Output the (X, Y) coordinate of the center of the cell containing the given text.  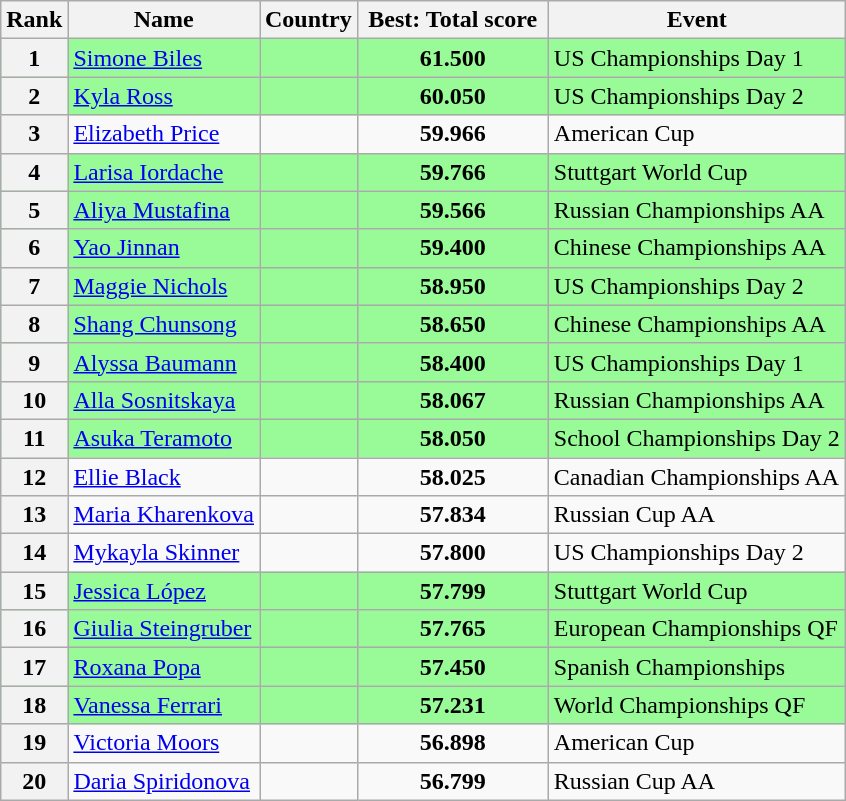
57.765 (452, 629)
59.966 (452, 134)
Simone Biles (164, 58)
School Championships Day 2 (696, 438)
Event (696, 20)
15 (34, 591)
57.231 (452, 705)
56.898 (452, 743)
Daria Spiridonova (164, 781)
Canadian Championships AA (696, 477)
9 (34, 362)
11 (34, 438)
60.050 (452, 96)
5 (34, 210)
Ellie Black (164, 477)
8 (34, 324)
Spanish Championships (696, 667)
56.799 (452, 781)
Larisa Iordache (164, 172)
World Championships QF (696, 705)
3 (34, 134)
16 (34, 629)
European Championships QF (696, 629)
Roxana Popa (164, 667)
Vanessa Ferrari (164, 705)
Jessica López (164, 591)
57.799 (452, 591)
6 (34, 248)
Country (309, 20)
Maria Kharenkova (164, 515)
Alyssa Baumann (164, 362)
12 (34, 477)
Best: Total score (452, 20)
Aliya Mustafina (164, 210)
59.400 (452, 248)
13 (34, 515)
58.025 (452, 477)
4 (34, 172)
57.834 (452, 515)
20 (34, 781)
59.566 (452, 210)
Maggie Nichols (164, 286)
58.050 (452, 438)
Elizabeth Price (164, 134)
57.800 (452, 553)
Rank (34, 20)
18 (34, 705)
1 (34, 58)
Kyla Ross (164, 96)
Giulia Steingruber (164, 629)
2 (34, 96)
Asuka Teramoto (164, 438)
14 (34, 553)
58.950 (452, 286)
Name (164, 20)
58.650 (452, 324)
Victoria Moors (164, 743)
7 (34, 286)
19 (34, 743)
58.400 (452, 362)
59.766 (452, 172)
17 (34, 667)
Shang Chunsong (164, 324)
10 (34, 400)
57.450 (452, 667)
61.500 (452, 58)
58.067 (452, 400)
Alla Sosnitskaya (164, 400)
Yao Jinnan (164, 248)
Mykayla Skinner (164, 553)
